Detect which cell encompasses the target text, then output its (X, Y) center coordinate. 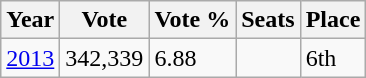
Vote % (192, 20)
6th (333, 58)
Place (333, 20)
Year (30, 20)
6.88 (192, 58)
Vote (104, 20)
2013 (30, 58)
342,339 (104, 58)
Seats (268, 20)
